Search for the cell housing the specified text and yield its (X, Y) center coordinate. 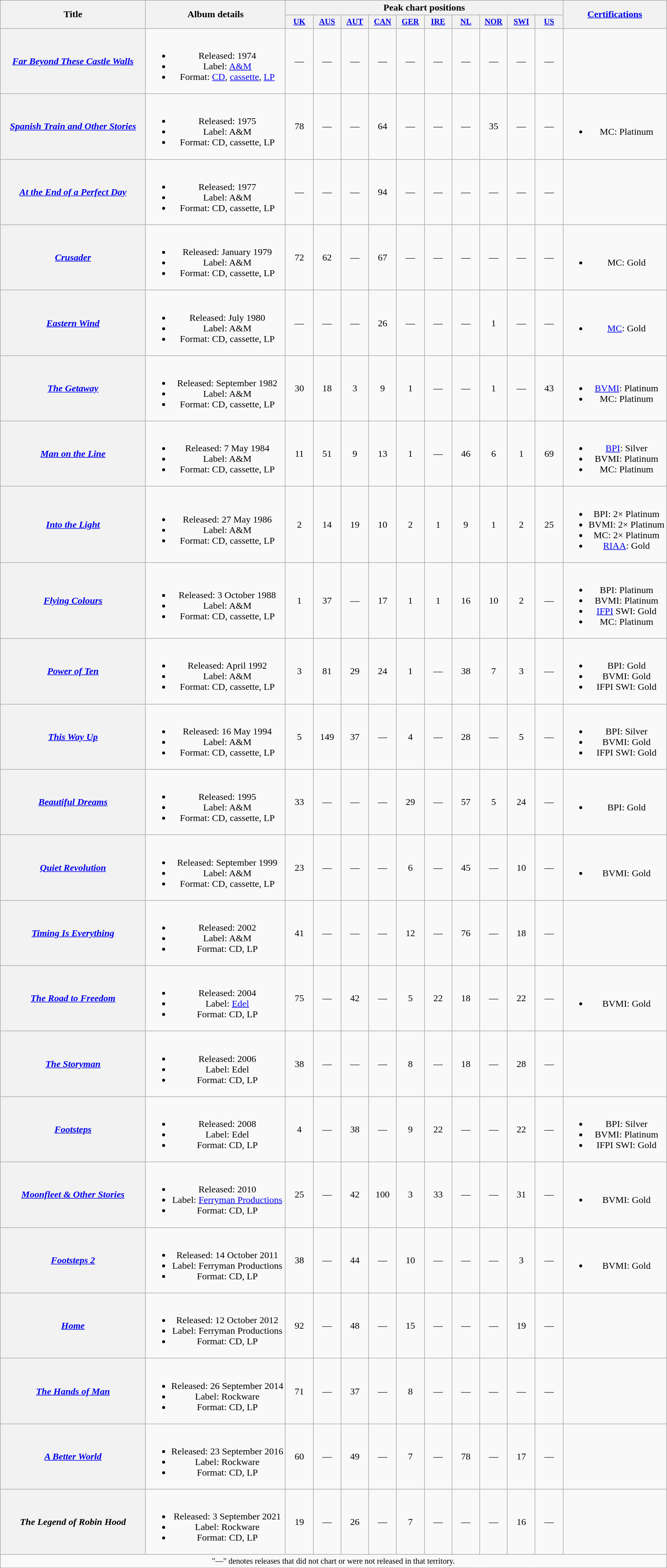
Album details (215, 14)
Power of Ten (73, 671)
BPI: SilverBVMI: PlatinumIFPI SWI: Gold (615, 1129)
94 (382, 192)
Released: April 1992Label: A&MFormat: CD, cassette, LP (215, 671)
AUT (355, 22)
The Hands of Man (73, 1391)
BPI: SilverBVMI: GoldIFPI SWI: Gold (615, 736)
76 (466, 933)
75 (299, 998)
57 (466, 802)
Released: 1975Label: A&MFormat: CD, cassette, LP (215, 127)
Released: 12 October 2012Label: Ferryman ProductionsFormat: CD, LP (215, 1326)
12 (410, 933)
NOR (493, 22)
15 (410, 1326)
Released: 2002Label: A&MFormat: CD, LP (215, 933)
Footsteps (73, 1129)
The Legend of Robin Hood (73, 1522)
Released: 27 May 1986Label: A&MFormat: CD, cassette, LP (215, 524)
45 (466, 867)
31 (522, 1195)
Released: 1977Label: A&MFormat: CD, cassette, LP (215, 192)
Footsteps 2 (73, 1261)
CAN (382, 22)
Spanish Train and Other Stories (73, 127)
BVMI: PlatinumMC: Platinum (615, 389)
64 (382, 127)
Released: 1974Label: A&MFormat: CD, cassette, LP (215, 61)
69 (549, 454)
GER (410, 22)
49 (355, 1456)
81 (327, 671)
41 (299, 933)
23 (299, 867)
The Road to Freedom (73, 998)
Released: 3 September 2021Label: RockwareFormat: CD, LP (215, 1522)
71 (299, 1391)
Quiet Revolution (73, 867)
Released: 16 May 1994Label: A&MFormat: CD, cassette, LP (215, 736)
NL (466, 22)
62 (327, 258)
11 (299, 454)
Crusader (73, 258)
51 (327, 454)
The Storyman (73, 1064)
Eastern Wind (73, 323)
Released: 2004Label: EdelFormat: CD, LP (215, 998)
BPI: 2× PlatinumBVMI: 2× PlatinumMC: 2× PlatinumRIAA: Gold (615, 524)
US (549, 22)
A Better World (73, 1456)
44 (355, 1261)
Released: 2010Label: Ferryman ProductionsFormat: CD, LP (215, 1195)
Released: 23 September 2016Label: RockwareFormat: CD, LP (215, 1456)
BPI: GoldBVMI: GoldIFPI SWI: Gold (615, 671)
13 (382, 454)
Released: July 1980Label: A&MFormat: CD, cassette, LP (215, 323)
BPI: PlatinumBVMI: PlatinumIFPI SWI: GoldMC: Platinum (615, 600)
Timing Is Everything (73, 933)
Man on the Line (73, 454)
Released: 2006Label: EdelFormat: CD, LP (215, 1064)
60 (299, 1456)
UK (299, 22)
Released: 14 October 2011Label: Ferryman ProductionsFormat: CD, LP (215, 1261)
Moonfleet & Other Stories (73, 1195)
14 (327, 524)
BPI: Gold (615, 802)
Released: 2008Label: EdelFormat: CD, LP (215, 1129)
At the End of a Perfect Day (73, 192)
72 (299, 258)
Released: September 1999Label: A&MFormat: CD, cassette, LP (215, 867)
Title (73, 14)
This Way Up (73, 736)
Home (73, 1326)
IRE (438, 22)
92 (299, 1326)
46 (466, 454)
"—" denotes releases that did not chart or were not released in that territory. (334, 1561)
100 (382, 1195)
Released: 26 September 2014Label: RockwareFormat: CD, LP (215, 1391)
Released: 3 October 1988Label: A&MFormat: CD, cassette, LP (215, 600)
Released: 1995Label: A&MFormat: CD, cassette, LP (215, 802)
67 (382, 258)
30 (299, 389)
35 (493, 127)
Released: September 1982Label: A&MFormat: CD, cassette, LP (215, 389)
MC: Platinum (615, 127)
Released: January 1979Label: A&MFormat: CD, cassette, LP (215, 258)
BPI: SilverBVMI: PlatinumMC: Platinum (615, 454)
Far Beyond These Castle Walls (73, 61)
Beautiful Dreams (73, 802)
Flying Colours (73, 600)
43 (549, 389)
The Getaway (73, 389)
48 (355, 1326)
Certifications (615, 14)
Peak chart positions (425, 8)
Into the Light (73, 524)
AUS (327, 22)
149 (327, 736)
Released: 7 May 1984Label: A&MFormat: CD, cassette, LP (215, 454)
SWI (522, 22)
